Output the [x, y] coordinate of the center of the cell containing the given text.  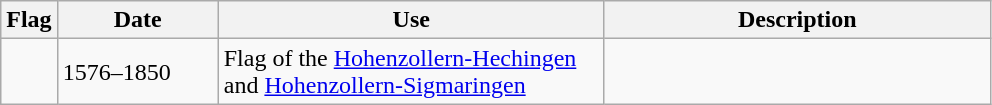
Flag of the Hohenzollern-Hechingen and Hohenzollern-Sigmaringen [411, 72]
1576–1850 [138, 72]
Date [138, 20]
Flag [29, 20]
Description [797, 20]
Use [411, 20]
